From the cell containing the given text, extract its center point as (x, y) coordinate. 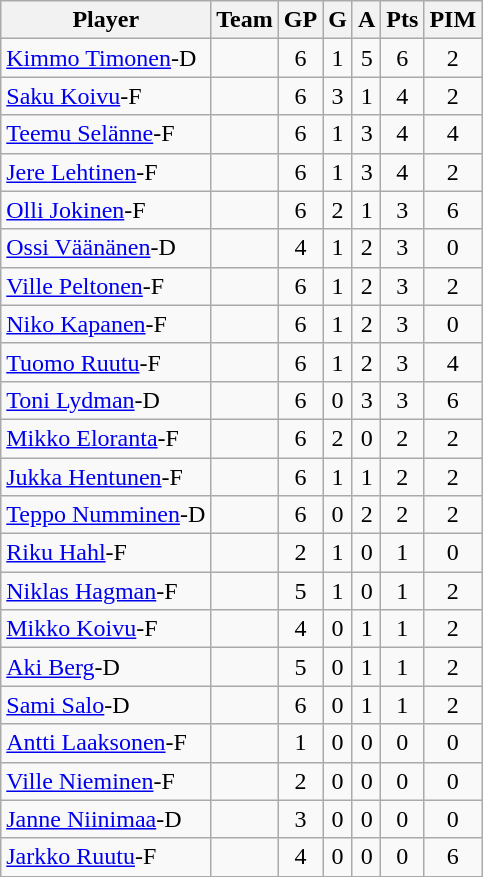
Teppo Numminen-D (106, 515)
Antti Laaksonen-F (106, 743)
Mikko Koivu-F (106, 629)
Niklas Hagman-F (106, 591)
Teemu Selänne-F (106, 134)
Ossi Väänänen-D (106, 248)
A (366, 20)
Jarkko Ruutu-F (106, 857)
Kimmo Timonen-D (106, 58)
GP (300, 20)
Janne Niinimaa-D (106, 819)
Olli Jokinen-F (106, 210)
Niko Kapanen-F (106, 324)
Saku Koivu-F (106, 96)
Pts (402, 20)
Mikko Eloranta-F (106, 438)
G (338, 20)
Jukka Hentunen-F (106, 477)
Riku Hahl-F (106, 553)
Sami Salo-D (106, 705)
Ville Peltonen-F (106, 286)
Toni Lydman-D (106, 400)
Team (245, 20)
Tuomo Ruutu-F (106, 362)
Ville Nieminen-F (106, 781)
PIM (453, 20)
Aki Berg-D (106, 667)
Jere Lehtinen-F (106, 172)
Player (106, 20)
